Return the [X, Y] coordinate for the center point of the cell that contains the specified text.  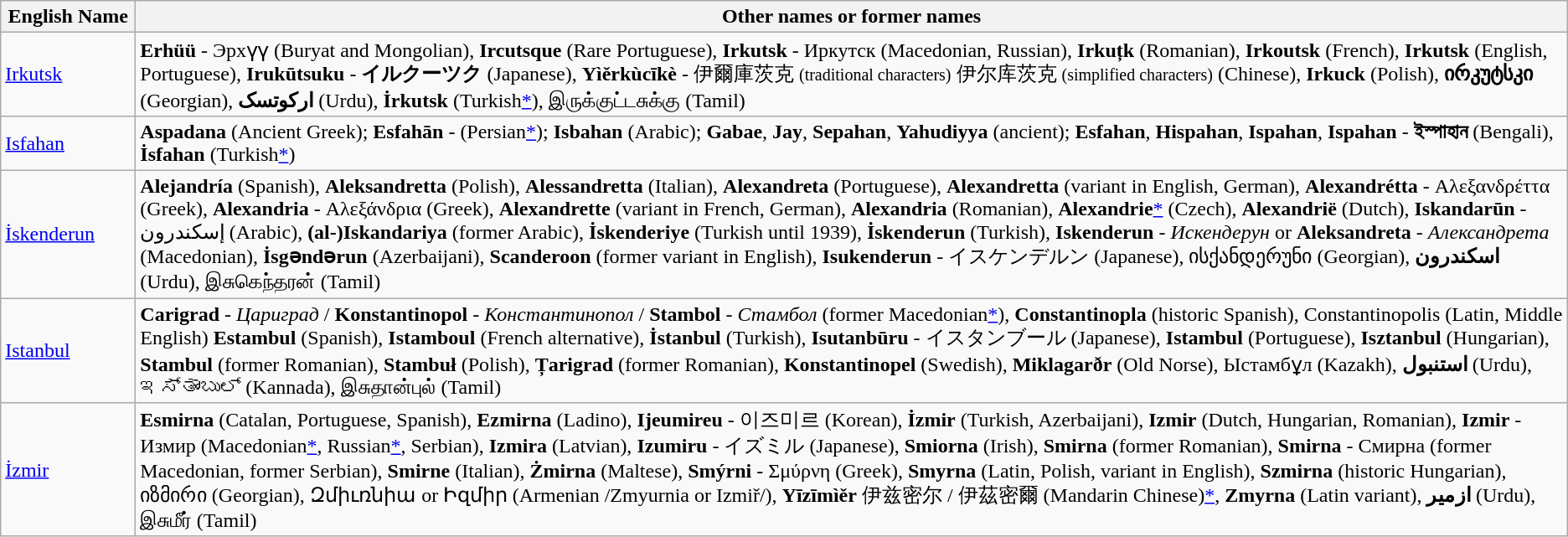
Irkutsk [69, 75]
English Name [69, 17]
Istanbul [69, 350]
Other names or former names [851, 17]
İskenderun [69, 234]
İzmir [69, 470]
Isfahan [69, 142]
